Provide the (x, y) coordinate of the cell's center where the given text is located.  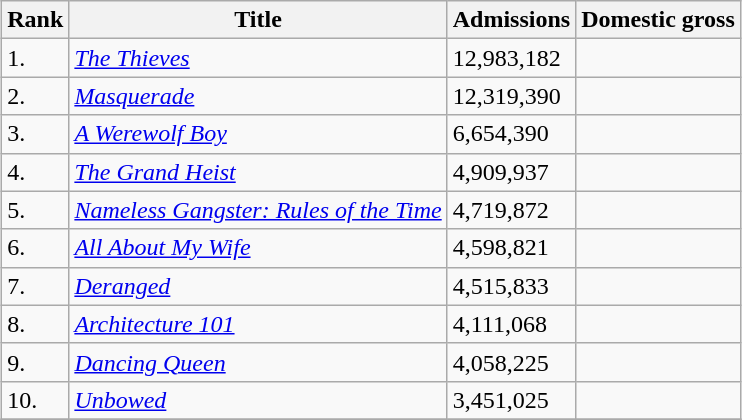
9. (36, 362)
Dancing Queen (258, 362)
1. (36, 58)
12,983,182 (511, 58)
6. (36, 248)
4,058,225 (511, 362)
4,909,937 (511, 172)
Nameless Gangster: Rules of the Time (258, 210)
Domestic gross (658, 20)
4,598,821 (511, 248)
Unbowed (258, 400)
Title (258, 20)
10. (36, 400)
Masquerade (258, 96)
4,515,833 (511, 286)
3. (36, 134)
5. (36, 210)
All About My Wife (258, 248)
Admissions (511, 20)
4,111,068 (511, 324)
6,654,390 (511, 134)
3,451,025 (511, 400)
The Grand Heist (258, 172)
The Thieves (258, 58)
2. (36, 96)
4,719,872 (511, 210)
7. (36, 286)
Architecture 101 (258, 324)
Deranged (258, 286)
Rank (36, 20)
A Werewolf Boy (258, 134)
4. (36, 172)
8. (36, 324)
12,319,390 (511, 96)
